Scan for the cell matching the given text and deliver its [x, y] coordinate at center. 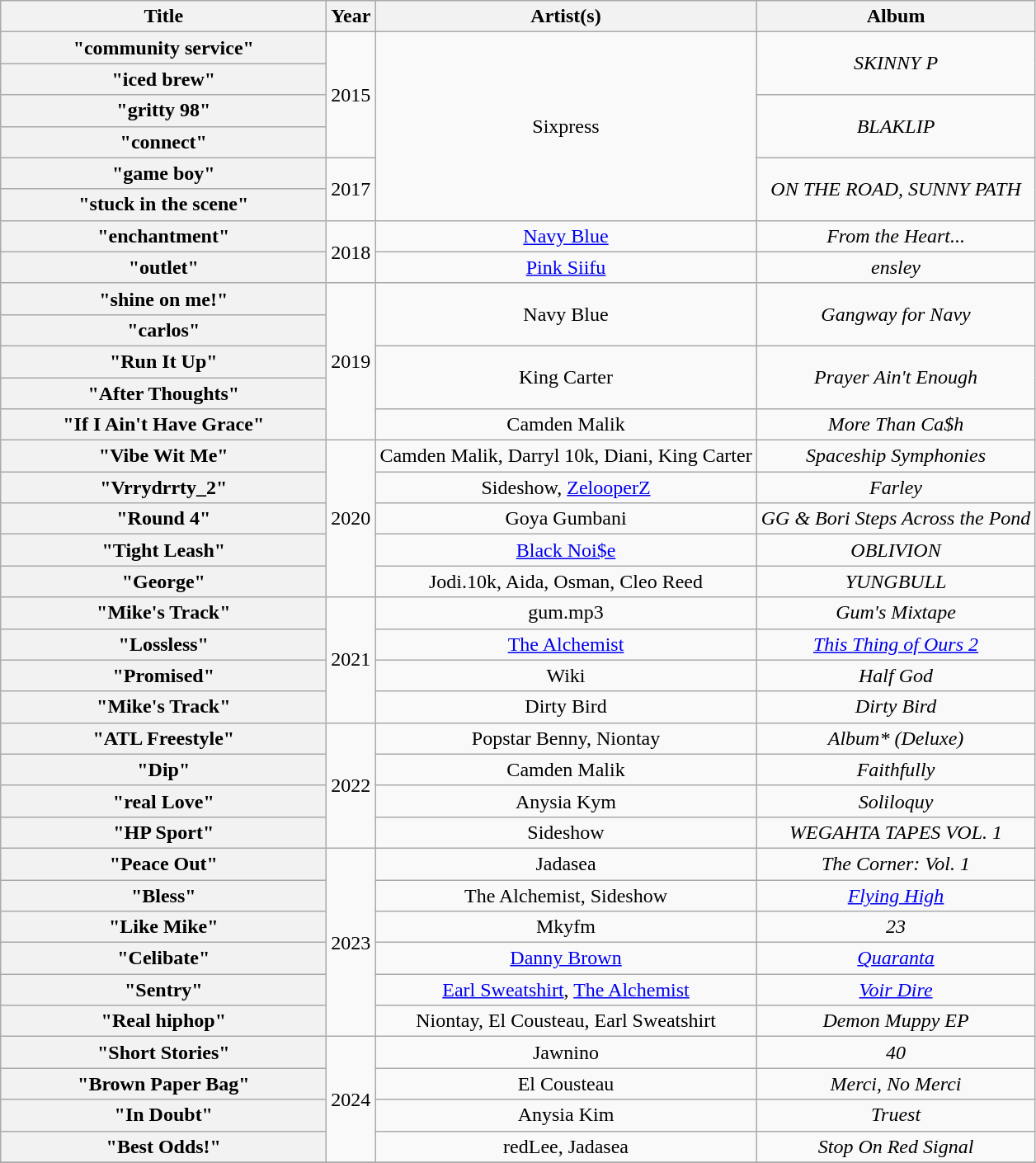
"iced brew" [163, 79]
Flying High [896, 895]
Demon Muppy EP [896, 1021]
2021 [351, 660]
"Vrrydrrty_2" [163, 487]
"stuck in the scene" [163, 205]
"Short Stories" [163, 1052]
"Brown Paper Bag" [163, 1084]
Soliloquy [896, 801]
King Carter [566, 377]
The Alchemist [566, 644]
Black Noi$e [566, 550]
"game boy" [163, 173]
2020 [351, 519]
Gum's Mixtape [896, 613]
2022 [351, 785]
"George" [163, 581]
2017 [351, 189]
Sixpress [566, 126]
Artist(s) [566, 16]
Spaceship Symphonies [896, 456]
Popstar Benny, Niontay [566, 738]
Anysia Kim [566, 1115]
"Best Odds!" [163, 1147]
Album [896, 16]
"In Doubt" [163, 1115]
Jawnino [566, 1052]
More Than Ca$h [896, 425]
OBLIVION [896, 550]
Goya Gumbani [566, 519]
"HP Sport" [163, 832]
"Vibe Wit Me" [163, 456]
Truest [896, 1115]
"connect" [163, 142]
Anysia Kym [566, 801]
2023 [351, 942]
Wiki [566, 676]
"If I Ain't Have Grace" [163, 425]
El Cousteau [566, 1084]
Camden Malik, Darryl 10k, Diani, King Carter [566, 456]
Year [351, 16]
Farley [896, 487]
2024 [351, 1099]
"After Thoughts" [163, 393]
redLee, Jadasea [566, 1147]
"ATL Freestyle" [163, 738]
Jodi.10k, Aida, Osman, Cleo Reed [566, 581]
YUNGBULL [896, 581]
"Sentry" [163, 990]
"Bless" [163, 895]
SKINNY P [896, 64]
GG & Bori Steps Across the Pond [896, 519]
Half God [896, 676]
The Corner: Vol. 1 [896, 864]
"enchantment" [163, 236]
Voir Dire [896, 990]
40 [896, 1052]
Merci, No Merci [896, 1084]
ensley [896, 267]
"Promised" [163, 676]
2015 [351, 95]
gum.mp3 [566, 613]
Quaranta [896, 958]
"carlos" [163, 330]
Stop On Red Signal [896, 1147]
23 [896, 927]
Prayer Ain't Enough [896, 377]
This Thing of Ours 2 [896, 644]
Sideshow, ZelooperZ [566, 487]
Danny Brown [566, 958]
From the Heart... [896, 236]
"Tight Leash" [163, 550]
Gangway for Navy [896, 314]
"Real hiphop" [163, 1021]
"Round 4" [163, 519]
"outlet" [163, 267]
"community service" [163, 48]
"Peace Out" [163, 864]
Sideshow [566, 832]
2019 [351, 361]
Mkyfm [566, 927]
"shine on me!" [163, 299]
Title [163, 16]
"Celibate" [163, 958]
"Like Mike" [163, 927]
"Dip" [163, 770]
Jadasea [566, 864]
Faithfully [896, 770]
2018 [351, 252]
"gritty 98" [163, 111]
Album* (Deluxe) [896, 738]
"Lossless" [163, 644]
WEGAHTA TAPES VOL. 1 [896, 832]
BLAKLIP [896, 126]
Niontay, El Cousteau, Earl Sweatshirt [566, 1021]
Earl Sweatshirt, The Alchemist [566, 990]
Pink Siifu [566, 267]
The Alchemist, Sideshow [566, 895]
ON THE ROAD, SUNNY PATH [896, 189]
"real Love" [163, 801]
"Run It Up" [163, 361]
